Find where the given text appears and provide that cell's center as [X, Y] coordinate. 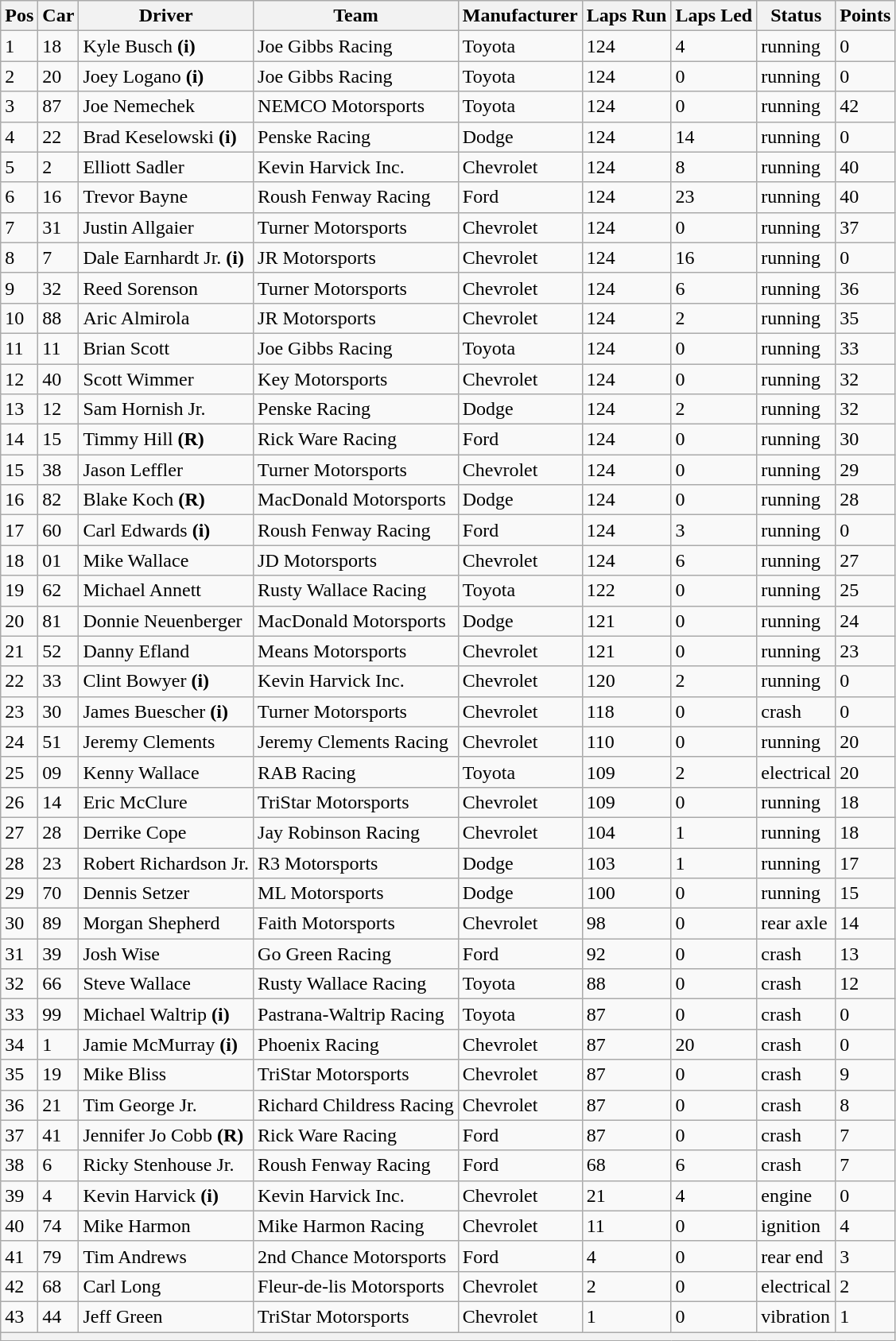
34 [19, 1045]
Mike Harmon [166, 1226]
66 [59, 984]
Pos [19, 16]
Josh Wise [166, 954]
Phoenix Racing [356, 1045]
Jennifer Jo Cobb (R) [166, 1135]
89 [59, 924]
Carl Long [166, 1286]
62 [59, 591]
Joe Nemechek [166, 107]
Dale Earnhardt Jr. (i) [166, 258]
Eric McClure [166, 802]
103 [626, 862]
James Buescher (i) [166, 711]
118 [626, 711]
81 [59, 621]
Kenny Wallace [166, 772]
Joey Logano (i) [166, 76]
Dennis Setzer [166, 893]
RAB Racing [356, 772]
engine [797, 1196]
Scott Wimmer [166, 379]
Points [865, 16]
Mike Bliss [166, 1075]
2nd Chance Motorsports [356, 1256]
110 [626, 742]
Driver [166, 16]
09 [59, 772]
R3 Motorsports [356, 862]
Elliott Sadler [166, 167]
Jamie McMurray (i) [166, 1045]
Reed Sorenson [166, 288]
Michael Waltrip (i) [166, 1014]
79 [59, 1256]
98 [626, 924]
Brian Scott [166, 348]
Laps Run [626, 16]
Brad Keselowski (i) [166, 137]
44 [59, 1316]
Tim Andrews [166, 1256]
51 [59, 742]
100 [626, 893]
Timmy Hill (R) [166, 440]
122 [626, 591]
Kyle Busch (i) [166, 46]
Steve Wallace [166, 984]
Robert Richardson Jr. [166, 862]
Jeff Green [166, 1316]
Jeremy Clements [166, 742]
Car [59, 16]
92 [626, 954]
Trevor Bayne [166, 197]
Ricky Stenhouse Jr. [166, 1165]
104 [626, 832]
Aric Almirola [166, 318]
Fleur-de-lis Motorsports [356, 1286]
Sam Hornish Jr. [166, 409]
Donnie Neuenberger [166, 621]
60 [59, 530]
Michael Annett [166, 591]
ML Motorsports [356, 893]
Tim George Jr. [166, 1105]
Status [797, 16]
70 [59, 893]
Blake Koch (R) [166, 500]
10 [19, 318]
Jason Leffler [166, 470]
74 [59, 1226]
Pastrana-Waltrip Racing [356, 1014]
Jay Robinson Racing [356, 832]
Faith Motorsports [356, 924]
Mike Harmon Racing [356, 1226]
Morgan Shepherd [166, 924]
Danny Efland [166, 651]
99 [59, 1014]
Derrike Cope [166, 832]
Means Motorsports [356, 651]
Go Green Racing [356, 954]
Justin Allgaier [166, 227]
Mike Wallace [166, 560]
Clint Bowyer (i) [166, 681]
rear end [797, 1256]
120 [626, 681]
NEMCO Motorsports [356, 107]
5 [19, 167]
43 [19, 1316]
Team [356, 16]
Carl Edwards (i) [166, 530]
vibration [797, 1316]
82 [59, 500]
JD Motorsports [356, 560]
01 [59, 560]
Jeremy Clements Racing [356, 742]
52 [59, 651]
Richard Childress Racing [356, 1105]
Kevin Harvick (i) [166, 1196]
26 [19, 802]
Laps Led [714, 16]
Key Motorsports [356, 379]
rear axle [797, 924]
ignition [797, 1226]
Manufacturer [520, 16]
